Capture the cell that displays the provided text and extract its (x, y) central coordinate. 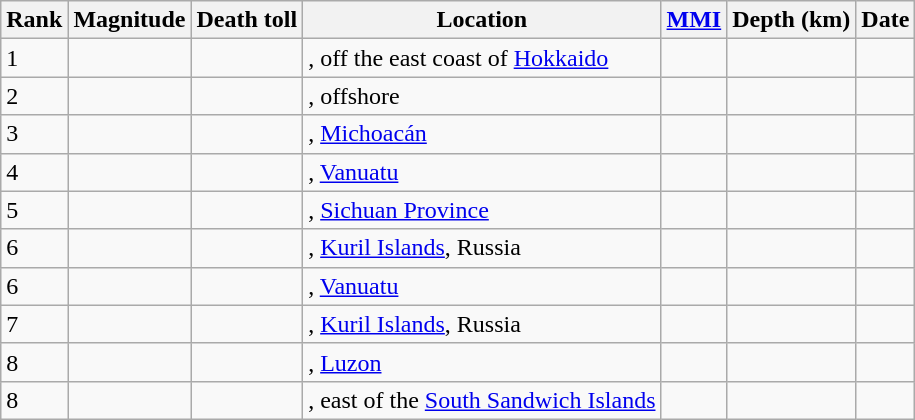
, Sichuan Province (482, 210)
, off the east coast of Hokkaido (482, 58)
Date (886, 20)
, east of the South Sandwich Islands (482, 400)
1 (34, 58)
Depth (km) (792, 20)
4 (34, 172)
, Luzon (482, 362)
7 (34, 324)
, offshore (482, 96)
3 (34, 134)
Location (482, 20)
Rank (34, 20)
2 (34, 96)
, Michoacán (482, 134)
Magnitude (130, 20)
5 (34, 210)
MMI (694, 20)
Death toll (247, 20)
